Capture the cell that displays the provided text and extract its (X, Y) central coordinate. 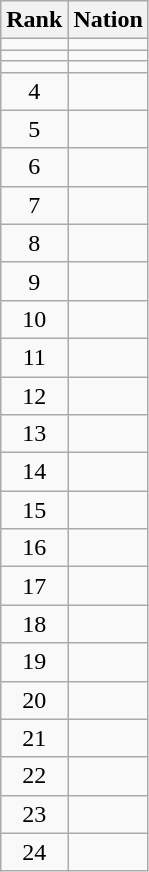
8 (34, 243)
13 (34, 434)
18 (34, 624)
14 (34, 472)
21 (34, 738)
23 (34, 814)
5 (34, 129)
22 (34, 776)
15 (34, 510)
Rank (34, 20)
16 (34, 548)
11 (34, 357)
6 (34, 167)
4 (34, 91)
20 (34, 700)
12 (34, 395)
19 (34, 662)
24 (34, 852)
Nation (108, 20)
7 (34, 205)
10 (34, 319)
17 (34, 586)
9 (34, 281)
